Search for the cell housing the specified text and yield its [x, y] center coordinate. 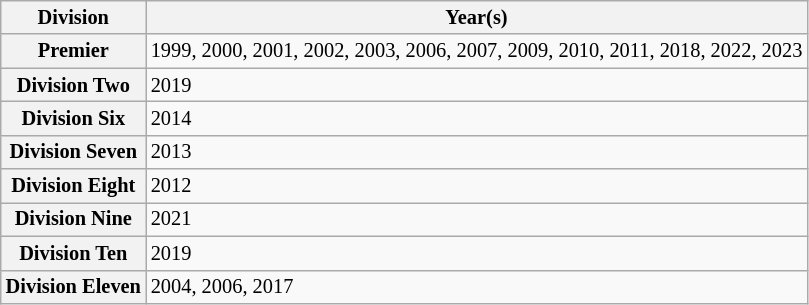
Division Six [74, 118]
2013 [476, 152]
2021 [476, 219]
Division [74, 17]
2014 [476, 118]
1999, 2000, 2001, 2002, 2003, 2006, 2007, 2009, 2010, 2011, 2018, 2022, 2023 [476, 51]
Division Ten [74, 253]
Year(s) [476, 17]
Division Eight [74, 186]
Division Seven [74, 152]
Premier [74, 51]
2012 [476, 186]
Division Two [74, 85]
Division Eleven [74, 287]
2004, 2006, 2017 [476, 287]
Division Nine [74, 219]
